Capture the cell that displays the provided text and extract its [X, Y] central coordinate. 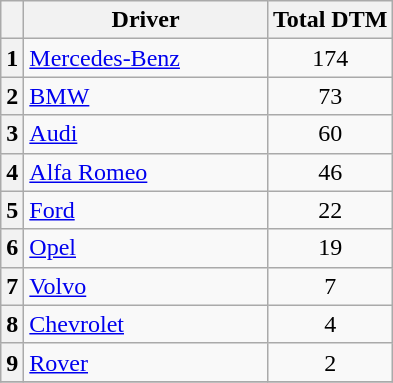
8 [12, 324]
Mercedes-Benz [146, 58]
6 [12, 248]
Audi [146, 134]
Rover [146, 362]
9 [12, 362]
Chevrolet [146, 324]
22 [330, 210]
Driver [146, 20]
174 [330, 58]
Total DTM [330, 20]
60 [330, 134]
3 [12, 134]
73 [330, 96]
Volvo [146, 286]
Ford [146, 210]
19 [330, 248]
Opel [146, 248]
BMW [146, 96]
5 [12, 210]
46 [330, 172]
1 [12, 58]
Alfa Romeo [146, 172]
